Determine the (X, Y) coordinate at the center of the cell enclosing the given text.  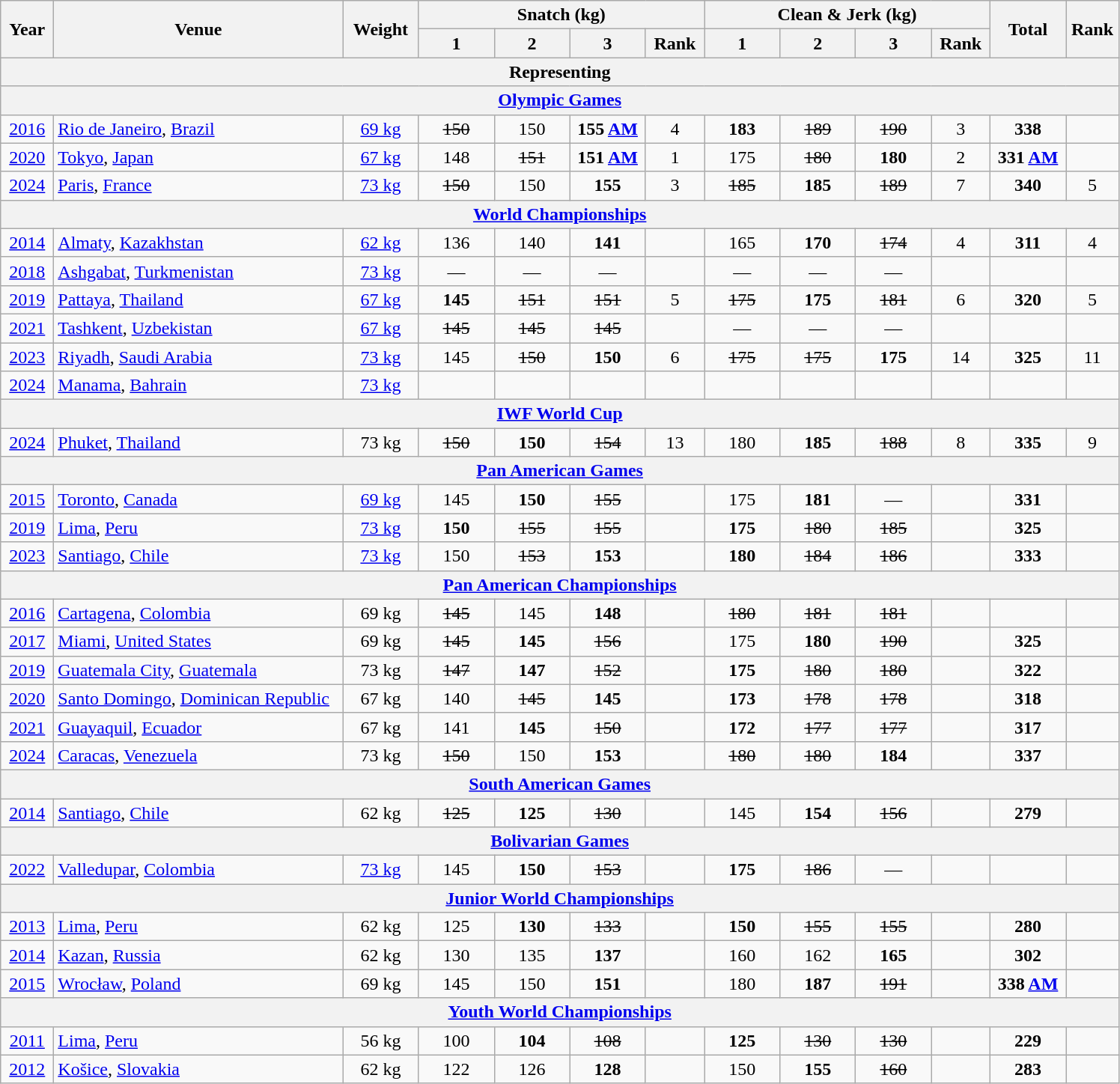
126 (532, 1069)
Youth World Championships (560, 1012)
Košice, Slovakia (198, 1069)
Almaty, Kazakhstan (198, 243)
331 (1027, 499)
Valledupar, Colombia (198, 870)
183 (743, 129)
311 (1027, 243)
Tashkent, Uzbekistan (198, 328)
11 (1093, 357)
Representing (560, 72)
187 (818, 984)
162 (818, 955)
302 (1027, 955)
338 AM (1027, 984)
Pan American Games (560, 471)
Cartagena, Colombia (198, 613)
Paris, France (198, 186)
Clean & Jerk (kg) (847, 15)
173 (743, 698)
137 (608, 955)
331 AM (1027, 157)
Ashgabat, Turkmenistan (198, 271)
Miami, United States (198, 642)
2017 (27, 642)
IWF World Cup (560, 414)
333 (1027, 556)
8 (961, 442)
170 (818, 243)
122 (457, 1069)
Wrocław, Poland (198, 984)
Kazan, Russia (198, 955)
Guayaquil, Ecuador (198, 727)
Pattaya, Thailand (198, 299)
280 (1027, 927)
Total (1027, 29)
100 (457, 1041)
9 (1093, 442)
Santo Domingo, Dominican Republic (198, 698)
229 (1027, 1041)
Guatemala City, Guatemala (198, 670)
Venue (198, 29)
317 (1027, 727)
2012 (27, 1069)
Bolivarian Games (560, 841)
56 kg (380, 1041)
152 (608, 670)
2022 (27, 870)
Riyadh, Saudi Arabia (198, 357)
322 (1027, 670)
Snatch (kg) (561, 15)
283 (1027, 1069)
Caracas, Venezuela (198, 755)
338 (1027, 129)
128 (608, 1069)
174 (894, 243)
World Championships (560, 214)
279 (1027, 812)
Pan American Championships (560, 585)
13 (675, 442)
320 (1027, 299)
14 (961, 357)
Junior World Championships (560, 898)
Phuket, Thailand (198, 442)
318 (1027, 698)
Olympic Games (560, 100)
188 (894, 442)
7 (961, 186)
155 AM (608, 129)
2011 (27, 1041)
151 AM (608, 157)
104 (532, 1041)
191 (894, 984)
South American Games (560, 784)
Manama, Bahrain (198, 386)
Year (27, 29)
135 (532, 955)
Weight (380, 29)
337 (1027, 755)
2018 (27, 271)
335 (1027, 442)
108 (608, 1041)
Toronto, Canada (198, 499)
Tokyo, Japan (198, 157)
340 (1027, 186)
133 (608, 927)
172 (743, 727)
136 (457, 243)
2013 (27, 927)
Rio de Janeiro, Brazil (198, 129)
